Return the [X, Y] coordinate for the center point of the cell that contains the specified text.  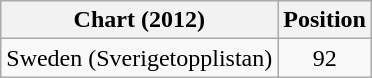
Chart (2012) [140, 20]
Sweden (Sverigetopplistan) [140, 58]
Position [325, 20]
92 [325, 58]
